From the cell containing the given text, extract its center point as [x, y] coordinate. 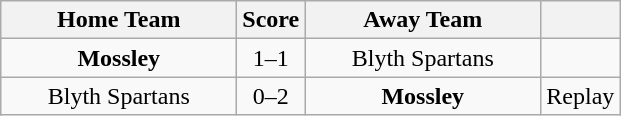
Home Team [119, 20]
Away Team [423, 20]
1–1 [271, 58]
Replay [580, 96]
0–2 [271, 96]
Score [271, 20]
